Provide the [X, Y] coordinate of the cell's center where the given text is located.  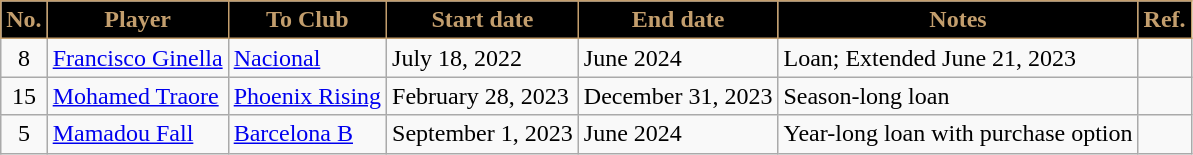
Season-long loan [958, 96]
February 28, 2023 [483, 96]
September 1, 2023 [483, 134]
Nacional [307, 58]
Year-long loan with purchase option [958, 134]
Start date [483, 20]
Phoenix Rising [307, 96]
December 31, 2023 [678, 96]
Francisco Ginella [138, 58]
Ref. [1164, 20]
Mamadou Fall [138, 134]
No. [24, 20]
End date [678, 20]
July 18, 2022 [483, 58]
Player [138, 20]
5 [24, 134]
Barcelona B [307, 134]
Loan; Extended June 21, 2023 [958, 58]
To Club [307, 20]
15 [24, 96]
Notes [958, 20]
8 [24, 58]
Mohamed Traore [138, 96]
